Locate the cell with the specified text and output its (x, y) center coordinate. 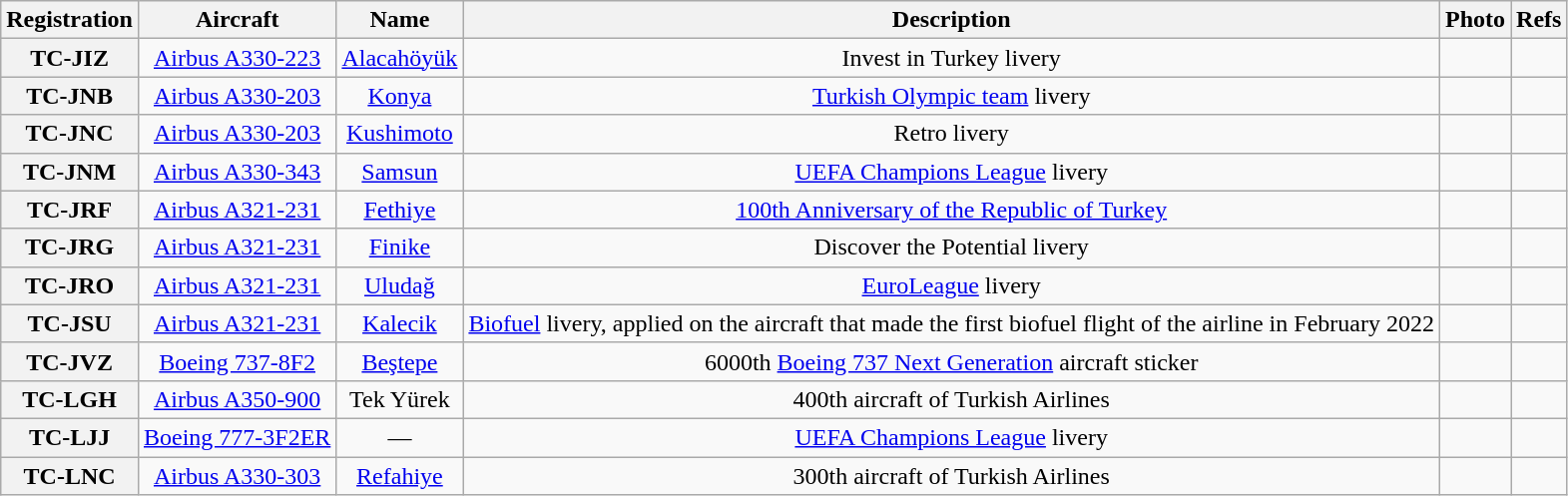
TC-JNM (70, 172)
Discover the Potential livery (952, 248)
TC-JNC (70, 134)
Airbus A330-223 (237, 58)
Fethiye (399, 210)
Boeing 777-3F2ER (237, 437)
Samsun (399, 172)
100th Anniversary of the Republic of Turkey (952, 210)
Boeing 737-8F2 (237, 361)
TC-JVZ (70, 361)
6000th Boeing 737 Next Generation aircraft sticker (952, 361)
TC-JRG (70, 248)
Beştepe (399, 361)
— (399, 437)
TC-JNB (70, 96)
TC-LJJ (70, 437)
Description (952, 20)
Airbus A330-303 (237, 476)
Aircraft (237, 20)
Invest in Turkey livery (952, 58)
Biofuel livery, applied on the aircraft that made the first biofuel flight of the airline in February 2022 (952, 323)
Uludağ (399, 285)
Refahiye (399, 476)
Turkish Olympic team livery (952, 96)
TC-JRO (70, 285)
Kalecik (399, 323)
EuroLeague livery (952, 285)
Airbus A330-343 (237, 172)
Registration (70, 20)
TC-JIZ (70, 58)
Alacahöyük (399, 58)
Konya (399, 96)
Airbus A350-900 (237, 399)
Name (399, 20)
TC-LGH (70, 399)
TC-LNC (70, 476)
Refs (1539, 20)
TC-JSU (70, 323)
Photo (1475, 20)
Kushimoto (399, 134)
300th aircraft of Turkish Airlines (952, 476)
Finike (399, 248)
Retro livery (952, 134)
Tek Yürek (399, 399)
400th aircraft of Turkish Airlines (952, 399)
TC-JRF (70, 210)
